Pinpoint the cell where the given text exists, returning its [X, Y] midpoint coordinate. 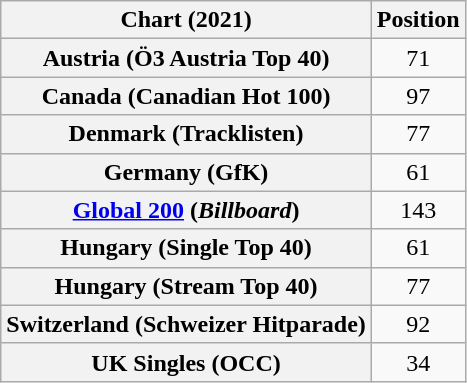
Denmark (Tracklisten) [186, 134]
Canada (Canadian Hot 100) [186, 96]
97 [418, 96]
71 [418, 58]
143 [418, 210]
Hungary (Stream Top 40) [186, 286]
Chart (2021) [186, 20]
Austria (Ö3 Austria Top 40) [186, 58]
Germany (GfK) [186, 172]
UK Singles (OCC) [186, 362]
Position [418, 20]
34 [418, 362]
Switzerland (Schweizer Hitparade) [186, 324]
Global 200 (Billboard) [186, 210]
Hungary (Single Top 40) [186, 248]
92 [418, 324]
